Scan for the cell matching the given text and deliver its [X, Y] coordinate at center. 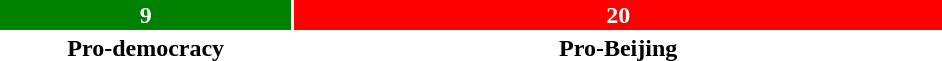
9 [146, 15]
20 [618, 15]
